Capture the cell that displays the provided text and extract its [X, Y] central coordinate. 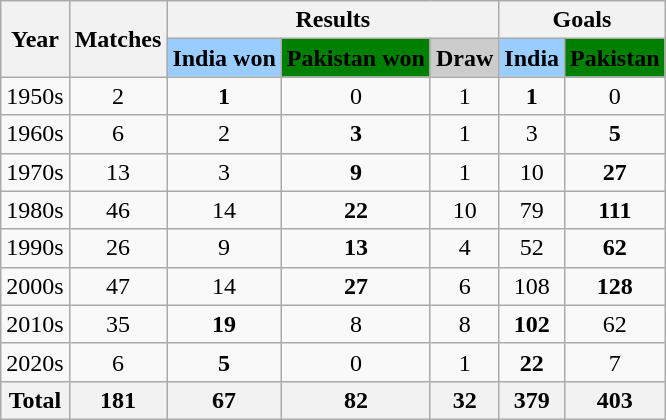
403 [615, 400]
2020s [35, 362]
67 [224, 400]
Pakistan won [356, 58]
102 [532, 324]
2010s [35, 324]
128 [615, 286]
1950s [35, 96]
India won [224, 58]
4 [464, 248]
111 [615, 210]
47 [118, 286]
46 [118, 210]
Year [35, 39]
108 [532, 286]
32 [464, 400]
Goals [582, 20]
Pakistan [615, 58]
1970s [35, 172]
19 [224, 324]
Matches [118, 39]
35 [118, 324]
1980s [35, 210]
Results [333, 20]
1990s [35, 248]
1960s [35, 134]
7 [615, 362]
82 [356, 400]
181 [118, 400]
2000s [35, 286]
Total [35, 400]
26 [118, 248]
India [532, 58]
379 [532, 400]
Draw [464, 58]
52 [532, 248]
79 [532, 210]
